Pinpoint the cell where the given text exists, returning its (x, y) midpoint coordinate. 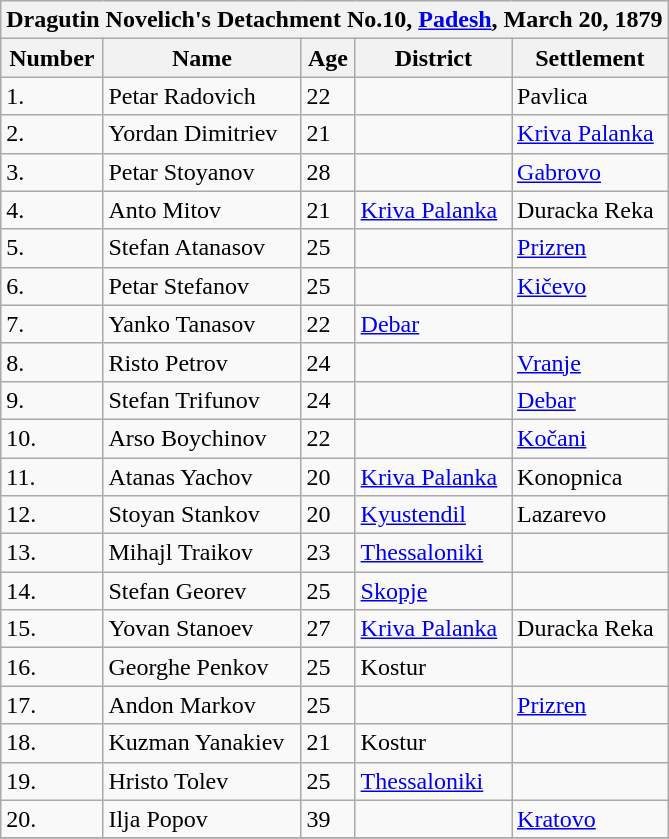
Konopnica (590, 477)
Age (328, 58)
Lazarevo (590, 515)
23 (328, 553)
11. (52, 477)
Andon Markov (202, 705)
16. (52, 667)
Stoyan Stankov (202, 515)
4. (52, 210)
Atanas Yachov (202, 477)
Yordan Dimitriev (202, 134)
Petar Stefanov (202, 286)
Stefan Georev (202, 591)
Kuzman Yanakiev (202, 743)
Pavlica (590, 96)
18. (52, 743)
14. (52, 591)
13. (52, 553)
10. (52, 438)
Petar Radovich (202, 96)
Mihajl Traikov (202, 553)
8. (52, 362)
Name (202, 58)
1. (52, 96)
27 (328, 629)
Skopje (433, 591)
Petar Stoyanov (202, 172)
Yovan Stanoev (202, 629)
15. (52, 629)
2. (52, 134)
District (433, 58)
Yanko Tanasov (202, 324)
3. (52, 172)
19. (52, 781)
9. (52, 400)
20. (52, 819)
Anto Mitov (202, 210)
7. (52, 324)
17. (52, 705)
Georghe Penkov (202, 667)
Hristo Tolev (202, 781)
28 (328, 172)
Risto Petrov (202, 362)
Ilja Popov (202, 819)
Stefan Atanasov (202, 248)
5. (52, 248)
Arso Boychinov (202, 438)
39 (328, 819)
12. (52, 515)
Kičevo (590, 286)
6. (52, 286)
Vranje (590, 362)
Dragutin Novelich's Detachment No.10, Padesh, March 20, 1879 (334, 20)
Kyustendil (433, 515)
Gabrovo (590, 172)
Stefan Trifunov (202, 400)
Kratovo (590, 819)
Number (52, 58)
Settlement (590, 58)
Kočani (590, 438)
